Return [x, y] of the center of cell containing provided text 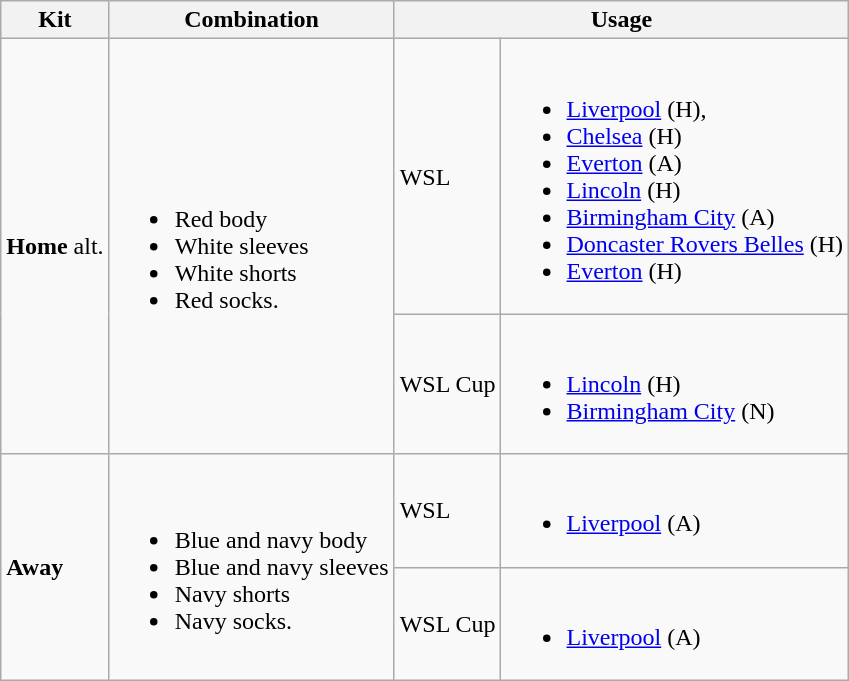
Kit [55, 20]
Away [55, 567]
Lincoln (H)Birmingham City (N) [675, 384]
Combination [252, 20]
Home alt. [55, 246]
Blue and navy bodyBlue and navy sleevesNavy shortsNavy socks. [252, 567]
Liverpool (H),Chelsea (H)Everton (A)Lincoln (H)Birmingham City (A)Doncaster Rovers Belles (H)Everton (H) [675, 176]
Red bodyWhite sleevesWhite shortsRed socks. [252, 246]
Usage [622, 20]
